Determine the [X, Y] coordinate at the center of the cell enclosing the given text.  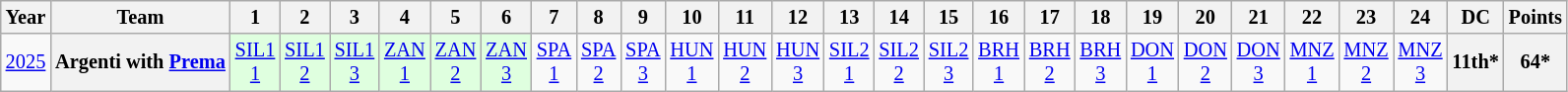
MNZ2 [1367, 62]
9 [642, 17]
Points [1535, 17]
DON2 [1206, 62]
5 [456, 17]
2025 [26, 62]
20 [1206, 17]
HUN2 [745, 62]
11 [745, 17]
7 [554, 17]
6 [506, 17]
HUN1 [691, 62]
SIL21 [849, 62]
ZAN1 [405, 62]
17 [1050, 17]
1 [255, 17]
11th* [1475, 62]
MNZ1 [1312, 62]
SIL23 [948, 62]
24 [1420, 17]
SIL11 [255, 62]
12 [798, 17]
19 [1152, 17]
ZAN2 [456, 62]
HUN3 [798, 62]
DON3 [1259, 62]
4 [405, 17]
MNZ3 [1420, 62]
DC [1475, 17]
BRH3 [1100, 62]
SPA3 [642, 62]
21 [1259, 17]
10 [691, 17]
ZAN3 [506, 62]
64* [1535, 62]
BRH1 [999, 62]
15 [948, 17]
18 [1100, 17]
13 [849, 17]
14 [898, 17]
Argenti with Prema [140, 62]
8 [599, 17]
DON1 [1152, 62]
23 [1367, 17]
22 [1312, 17]
SPA1 [554, 62]
Year [26, 17]
3 [355, 17]
SIL12 [304, 62]
Team [140, 17]
BRH2 [1050, 62]
SIL13 [355, 62]
SPA2 [599, 62]
16 [999, 17]
SIL22 [898, 62]
2 [304, 17]
